Extract the (X, Y) coordinate from the center of the cell holding the provided text.  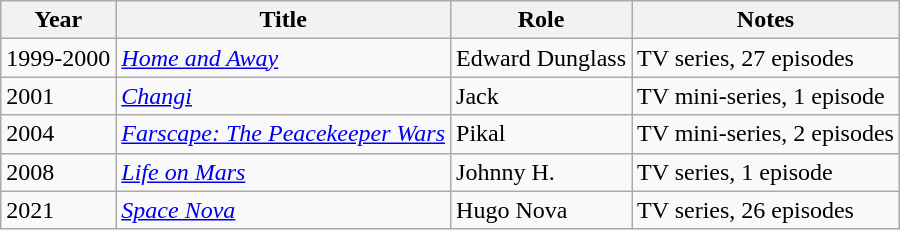
2004 (58, 134)
2001 (58, 96)
TV series, 26 episodes (766, 210)
Edward Dunglass (542, 58)
Hugo Nova (542, 210)
TV mini-series, 2 episodes (766, 134)
2008 (58, 172)
Changi (284, 96)
Space Nova (284, 210)
Year (58, 20)
TV mini-series, 1 episode (766, 96)
TV series, 27 episodes (766, 58)
1999-2000 (58, 58)
Johnny H. (542, 172)
Pikal (542, 134)
Title (284, 20)
Notes (766, 20)
Role (542, 20)
Home and Away (284, 58)
Jack (542, 96)
TV series, 1 episode (766, 172)
Farscape: The Peacekeeper Wars (284, 134)
2021 (58, 210)
Life on Mars (284, 172)
